Return (X, Y) of the center of cell containing provided text 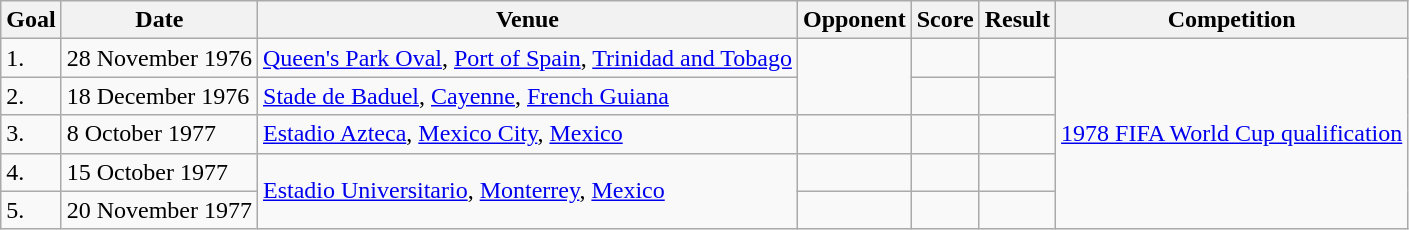
Competition (1232, 20)
1978 FIFA World Cup qualification (1232, 134)
28 November 1976 (159, 58)
4. (31, 172)
15 October 1977 (159, 172)
Goal (31, 20)
20 November 1977 (159, 210)
2. (31, 96)
18 December 1976 (159, 96)
Estadio Universitario, Monterrey, Mexico (528, 191)
Result (1017, 20)
Estadio Azteca, Mexico City, Mexico (528, 134)
Queen's Park Oval, Port of Spain, Trinidad and Tobago (528, 58)
Stade de Baduel, Cayenne, French Guiana (528, 96)
Opponent (854, 20)
5. (31, 210)
Venue (528, 20)
Score (945, 20)
8 October 1977 (159, 134)
Date (159, 20)
3. (31, 134)
1. (31, 58)
